Scan for the cell matching the given text and deliver its (x, y) coordinate at center. 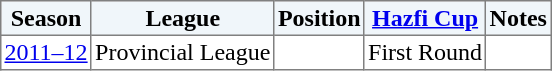
Season (46, 18)
League (182, 18)
2011–12 (46, 52)
First Round (425, 52)
Hazfi Cup (425, 18)
Provincial League (182, 52)
Notes (518, 18)
Position (319, 18)
